Search for the cell housing the specified text and yield its (X, Y) center coordinate. 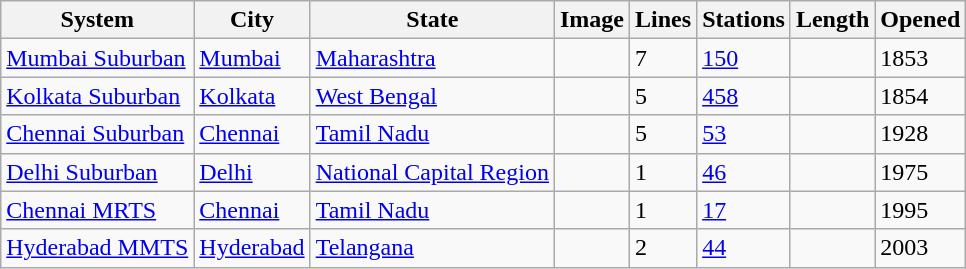
National Capital Region (432, 172)
Opened (920, 20)
Maharashtra (432, 58)
1928 (920, 134)
Stations (744, 20)
1995 (920, 210)
Mumbai Suburban (98, 58)
West Bengal (432, 96)
Chennai MRTS (98, 210)
Delhi Suburban (98, 172)
Delhi (252, 172)
44 (744, 248)
Kolkata Suburban (98, 96)
17 (744, 210)
Chennai Suburban (98, 134)
1853 (920, 58)
2 (664, 248)
State (432, 20)
System (98, 20)
Hyderabad (252, 248)
1854 (920, 96)
2003 (920, 248)
53 (744, 134)
Image (592, 20)
Length (832, 20)
Kolkata (252, 96)
Lines (664, 20)
1975 (920, 172)
Mumbai (252, 58)
City (252, 20)
7 (664, 58)
Telangana (432, 248)
46 (744, 172)
150 (744, 58)
458 (744, 96)
Hyderabad MMTS (98, 248)
